Locate the cell with the specified text and output its [X, Y] center coordinate. 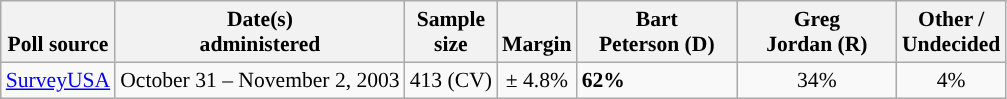
SurveyUSA [58, 80]
Date(s)administered [260, 32]
413 (CV) [451, 80]
Samplesize [451, 32]
BartPeterson (D) [657, 32]
Poll source [58, 32]
GregJordan (R) [817, 32]
± 4.8% [537, 80]
Margin [537, 32]
62% [657, 80]
34% [817, 80]
Other /Undecided [951, 32]
October 31 – November 2, 2003 [260, 80]
4% [951, 80]
